Search for the cell housing the specified text and yield its [x, y] center coordinate. 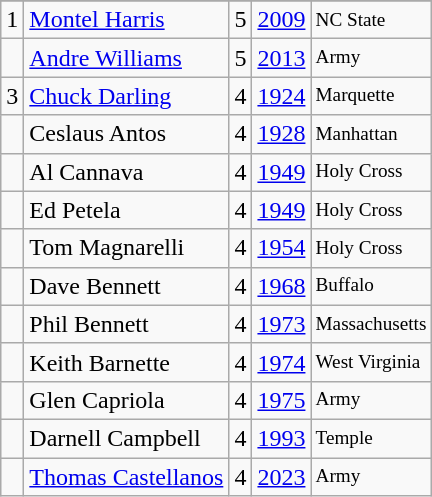
Phil Bennett [126, 324]
Buffalo [371, 286]
Manhattan [371, 134]
NC State [371, 20]
2023 [282, 477]
Tom Magnarelli [126, 248]
1 [12, 20]
Glen Capriola [126, 400]
1928 [282, 134]
Ceslaus Antos [126, 134]
1924 [282, 96]
Keith Barnette [126, 362]
Darnell Campbell [126, 438]
Montel Harris [126, 20]
1975 [282, 400]
1954 [282, 248]
Chuck Darling [126, 96]
1968 [282, 286]
Marquette [371, 96]
Massachusetts [371, 324]
1974 [282, 362]
1993 [282, 438]
2009 [282, 20]
West Virginia [371, 362]
Thomas Castellanos [126, 477]
Al Cannava [126, 172]
Temple [371, 438]
3 [12, 96]
Ed Petela [126, 210]
2013 [282, 58]
1973 [282, 324]
Andre Williams [126, 58]
Dave Bennett [126, 286]
